For the text-containing cell, return its midpoint in [x, y] coordinate format. 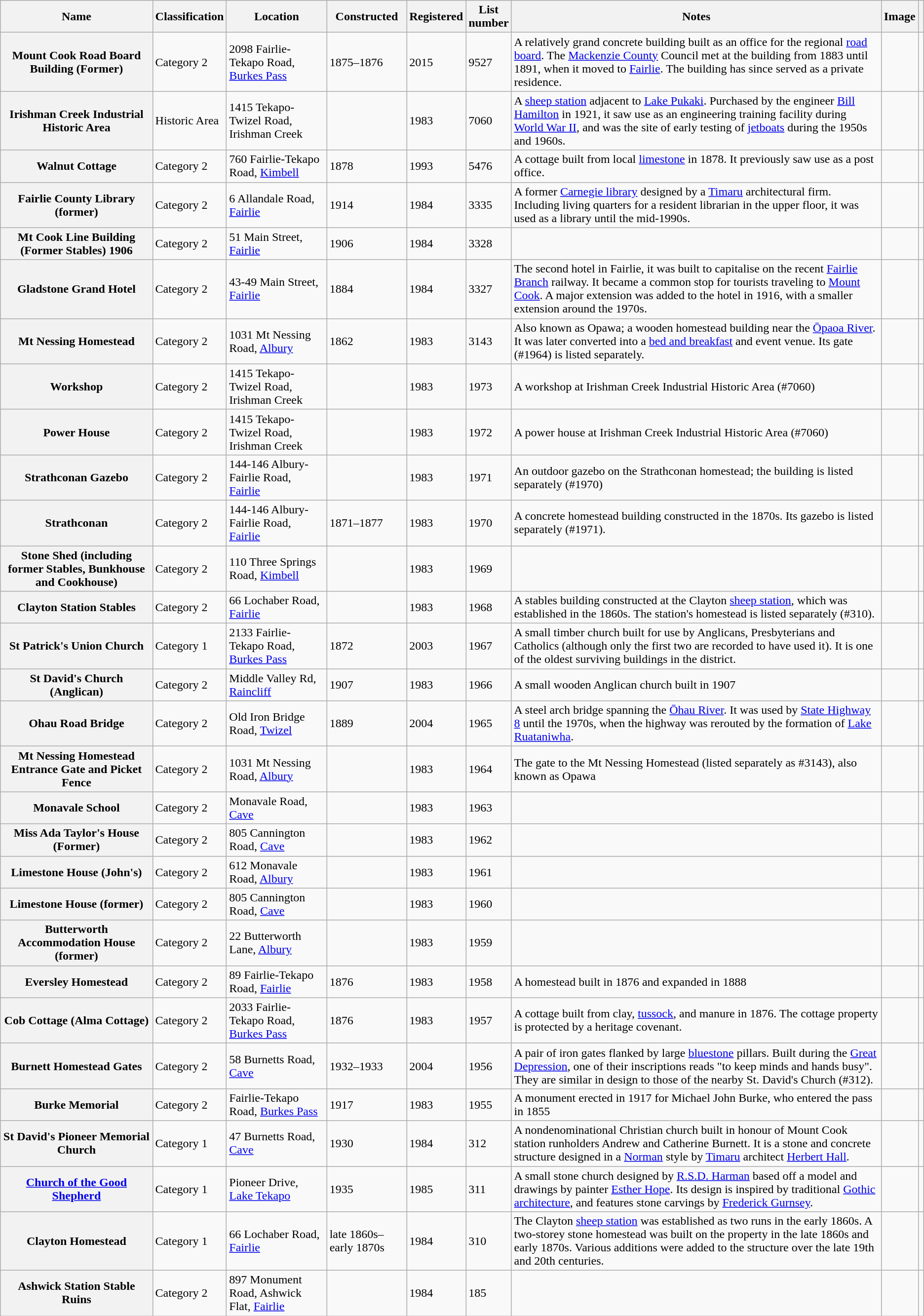
5476 [489, 166]
1932–1933 [367, 1066]
Strathconan Gazebo [77, 477]
3328 [489, 244]
89 Fairlie-Tekapo Road, Fairlie [276, 981]
Strathconan [77, 523]
1884 [367, 289]
1914 [367, 205]
1955 [489, 1105]
Mt Cook Line Building (Former Stables) 1906 [77, 244]
Irishman Creek Industrial Historic Area [77, 120]
311 [489, 1189]
A power house at Irishman Creek Industrial Historic Area (#7060) [696, 432]
Monavale School [77, 808]
Burnett Homestead Gates [77, 1066]
St David's Pioneer Memorial Church [77, 1143]
Mount Cook Road Board Building (Former) [77, 62]
2133 Fairlie-Tekapo Road, Burkes Pass [276, 646]
1917 [367, 1105]
7060 [489, 120]
3335 [489, 205]
1993 [436, 166]
St David's Church (Anglican) [77, 685]
1862 [367, 341]
Fairlie County Library (former) [77, 205]
Limestone House (former) [77, 904]
1965 [489, 724]
Walnut Cottage [77, 166]
Gladstone Grand Hotel [77, 289]
Ohau Road Bridge [77, 724]
1906 [367, 244]
1970 [489, 523]
Clayton Station Stables [77, 607]
1935 [367, 1189]
Cob Cottage (Alma Cottage) [77, 1020]
An outdoor gazebo on the Strathconan homestead; the building is listed separately (#1970) [696, 477]
Image [899, 17]
Workshop [77, 387]
Power House [77, 432]
22 Butterworth Lane, Albury [276, 943]
1967 [489, 646]
2003 [436, 646]
185 [489, 1293]
760 Fairlie-Tekapo Road, Kimbell [276, 166]
2015 [436, 62]
Constructed [367, 17]
St Patrick's Union Church [77, 646]
1872 [367, 646]
1957 [489, 1020]
Mt Nessing Homestead [77, 341]
2098 Fairlie-Tekapo Road, Burkes Pass [276, 62]
A homestead built in 1876 and expanded in 1888 [696, 981]
110 Three Springs Road, Kimbell [276, 569]
Notes [696, 17]
A cottage built from local limestone in 1878. It previously saw use as a post office. [696, 166]
51 Main Street, Fairlie [276, 244]
1969 [489, 569]
1985 [436, 1189]
late 1860s–early 1870s [367, 1241]
58 Burnetts Road, Cave [276, 1066]
1907 [367, 685]
A workshop at Irishman Creek Industrial Historic Area (#7060) [696, 387]
Fairlie-Tekapo Road, Burkes Pass [276, 1105]
Burke Memorial [77, 1105]
1930 [367, 1143]
A small wooden Anglican church built in 1907 [696, 685]
Old Iron Bridge Road, Twizel [276, 724]
Registered [436, 17]
6 Allandale Road, Fairlie [276, 205]
Location [276, 17]
612 Monavale Road, Albury [276, 872]
Limestone House (John's) [77, 872]
A concrete homestead building constructed in the 1870s. Its gazebo is listed separately (#1971). [696, 523]
Eversley Homestead [77, 981]
A stables building constructed at the Clayton sheep station, which was established in the 1860s. The station's homestead is listed separately (#310). [696, 607]
3143 [489, 341]
9527 [489, 62]
Clayton Homestead [77, 1241]
1966 [489, 685]
Historic Area [190, 120]
A cottage built from clay, tussock, and manure in 1876. The cottage property is protected by a heritage covenant. [696, 1020]
The gate to the Mt Nessing Homestead (listed separately as #3143), also known as Opawa [696, 769]
310 [489, 1241]
Classification [190, 17]
Stone Shed (including former Stables, Bunkhouse and Cookhouse) [77, 569]
3327 [489, 289]
1973 [489, 387]
1878 [367, 166]
897 Monument Road, Ashwick Flat, Fairlie [276, 1293]
2033 Fairlie-Tekapo Road, Burkes Pass [276, 1020]
Miss Ada Taylor's House (Former) [77, 840]
1964 [489, 769]
1960 [489, 904]
43-49 Main Street, Fairlie [276, 289]
1889 [367, 724]
1875–1876 [367, 62]
1963 [489, 808]
Pioneer Drive, Lake Tekapo [276, 1189]
Middle Valley Rd, Raincliff [276, 685]
1971 [489, 477]
47 Burnetts Road, Cave [276, 1143]
Listnumber [489, 17]
Mt Nessing Homestead Entrance Gate and Picket Fence [77, 769]
Ashwick Station Stable Ruins [77, 1293]
1956 [489, 1066]
312 [489, 1143]
Butterworth Accommodation House (former) [77, 943]
Church of the Good Shepherd [77, 1189]
1871–1877 [367, 523]
Monavale Road, Cave [276, 808]
1972 [489, 432]
1961 [489, 872]
1959 [489, 943]
A monument erected in 1917 for Michael John Burke, who entered the pass in 1855 [696, 1105]
1962 [489, 840]
1958 [489, 981]
1968 [489, 607]
Name [77, 17]
